For the text-containing cell, return its midpoint in [x, y] coordinate format. 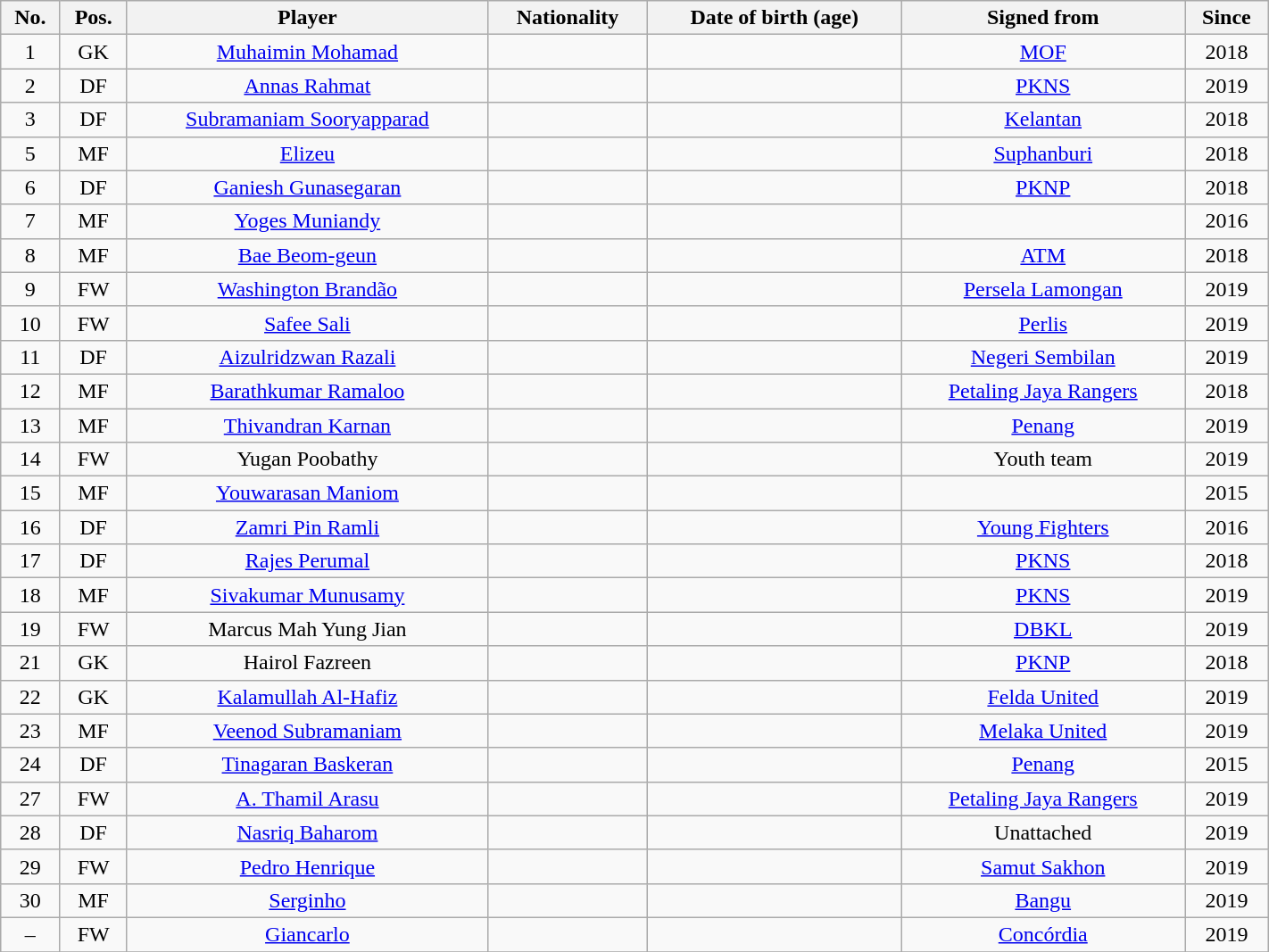
19 [30, 629]
Zamri Pin Ramli [307, 527]
17 [30, 561]
15 [30, 493]
Tinagaran Baskeran [307, 765]
Date of birth (age) [775, 18]
Melaka United [1043, 731]
MOF [1043, 52]
Suphanburi [1043, 153]
Aizulridzwan Razali [307, 357]
A. Thamil Arasu [307, 799]
Yoges Muniandy [307, 221]
9 [30, 289]
Perlis [1043, 323]
Thivandran Karnan [307, 426]
28 [30, 832]
Since [1227, 18]
16 [30, 527]
Felda United [1043, 697]
30 [30, 900]
Serginho [307, 900]
Annas Rahmat [307, 86]
ATM [1043, 255]
3 [30, 120]
Kelantan [1043, 120]
Bangu [1043, 900]
Pedro Henrique [307, 866]
Youwarasan Maniom [307, 493]
– [30, 934]
Hairol Fazreen [307, 663]
Concórdia [1043, 934]
Bae Beom-geun [307, 255]
Elizeu [307, 153]
Persela Lamongan [1043, 289]
Unattached [1043, 832]
10 [30, 323]
13 [30, 426]
Samut Sakhon [1043, 866]
Youth team [1043, 459]
1 [30, 52]
7 [30, 221]
Ganiesh Gunasegaran [307, 187]
Subramaniam Sooryapparad [307, 120]
12 [30, 391]
Nasriq Baharom [307, 832]
Muhaimin Mohamad [307, 52]
Pos. [94, 18]
Veenod Subramaniam [307, 731]
23 [30, 731]
5 [30, 153]
22 [30, 697]
21 [30, 663]
2 [30, 86]
Yugan Poobathy [307, 459]
Marcus Mah Yung Jian [307, 629]
14 [30, 459]
Sivakumar Munusamy [307, 595]
Safee Sali [307, 323]
24 [30, 765]
Rajes Perumal [307, 561]
Negeri Sembilan [1043, 357]
Kalamullah Al-Hafiz [307, 697]
11 [30, 357]
Barathkumar Ramaloo [307, 391]
Giancarlo [307, 934]
27 [30, 799]
Player [307, 18]
8 [30, 255]
Signed from [1043, 18]
Nationality [568, 18]
No. [30, 18]
29 [30, 866]
Washington Brandão [307, 289]
6 [30, 187]
Young Fighters [1043, 527]
DBKL [1043, 629]
18 [30, 595]
